Locate the cell with the specified text and output its (X, Y) center coordinate. 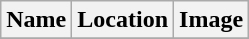
Image (212, 20)
Location (123, 20)
Name (36, 20)
